Locate the cell with the specified text and output its [X, Y] center coordinate. 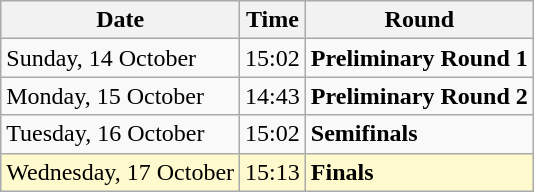
Finals [419, 172]
Semifinals [419, 134]
Sunday, 14 October [120, 58]
Wednesday, 17 October [120, 172]
Round [419, 20]
Date [120, 20]
Tuesday, 16 October [120, 134]
15:13 [273, 172]
Time [273, 20]
Preliminary Round 2 [419, 96]
Preliminary Round 1 [419, 58]
Monday, 15 October [120, 96]
14:43 [273, 96]
